Find where the given text appears and provide that cell's center as [x, y] coordinate. 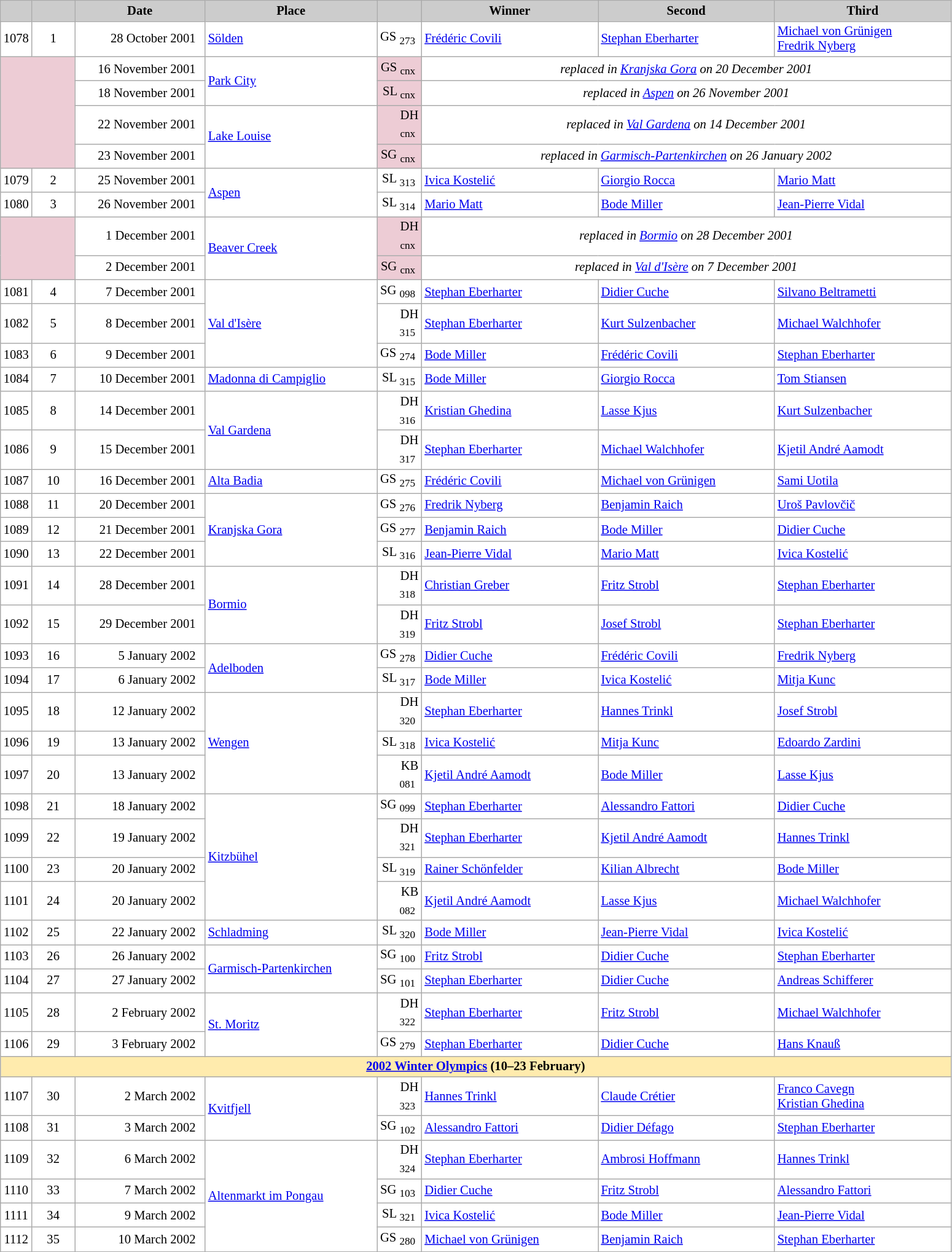
12 January 2002 [140, 711]
29 December 2001 [140, 624]
16 [53, 656]
26 [53, 956]
1094 [16, 679]
Winner [510, 10]
SG 102 [399, 1128]
DH 324 [399, 1159]
GS 274 [399, 355]
33 [53, 1191]
2 [53, 181]
1090 [16, 553]
SG 101 [399, 980]
14 December 2001 [140, 410]
19 January 2002 [140, 838]
DH 320 [399, 711]
Val d'Isère [291, 323]
13 [53, 553]
Place [291, 10]
7 March 2002 [140, 1191]
1086 [16, 450]
DH 315 [399, 323]
GS 278 [399, 656]
GS 277 [399, 530]
26 January 2002 [140, 956]
1079 [16, 181]
Val Gardena [291, 430]
17 [53, 679]
16 December 2001 [140, 480]
1103 [16, 956]
1100 [16, 869]
15 December 2001 [140, 450]
Alta Badia [291, 480]
9 [53, 450]
2 December 2001 [140, 268]
1101 [16, 901]
SL 315 [399, 378]
11 [53, 505]
1112 [16, 1238]
2 March 2002 [140, 1096]
Adelboden [291, 668]
Claude Crétier [687, 1096]
1099 [16, 838]
25 [53, 933]
SL 317 [399, 679]
SL 316 [399, 553]
DH 322 [399, 1012]
12 [53, 530]
SG 103 [399, 1191]
SL cnx [399, 92]
SL 318 [399, 743]
22 December 2001 [140, 553]
Kranjska Gora [291, 530]
4 [53, 291]
Sami Uotila [862, 480]
1093 [16, 656]
22 November 2001 [140, 124]
Ambrosi Hoffmann [687, 1159]
Kvitfjell [291, 1108]
Garmisch-Partenkirchen [291, 968]
19 [53, 743]
Lake Louise [291, 136]
Schladming [291, 933]
21 [53, 806]
DH 319 [399, 624]
1102 [16, 933]
1089 [16, 530]
DH 317 [399, 450]
1 [53, 39]
Didier Défago [687, 1128]
Silvano Beltrametti [862, 291]
1108 [16, 1128]
10 December 2001 [140, 378]
9 December 2001 [140, 355]
27 January 2002 [140, 980]
23 [53, 869]
replaced in Kranjska Gora on 20 December 2001 [686, 69]
Andreas Schifferer [862, 980]
St. Moritz [291, 1025]
Kilian Albrecht [687, 869]
GS 273 [399, 39]
2002 Winter Olympics (10–23 February) [475, 1066]
31 [53, 1128]
1106 [16, 1043]
Uroš Pavlovčič [862, 505]
DH 321 [399, 838]
22 January 2002 [140, 933]
1085 [16, 410]
1098 [16, 806]
1088 [16, 505]
5 January 2002 [140, 656]
KB 082 [399, 901]
Park City [291, 81]
28 [53, 1012]
Aspen [291, 193]
DH 323 [399, 1096]
Wengen [291, 743]
1105 [16, 1012]
GS 276 [399, 505]
Christian Greber [510, 585]
Third [862, 10]
SL 313 [399, 181]
DH 318 [399, 585]
SG 098 [399, 291]
3 March 2002 [140, 1128]
1081 [16, 291]
1104 [16, 980]
35 [53, 1238]
1107 [16, 1096]
9 March 2002 [140, 1215]
SG 099 [399, 806]
20 [53, 774]
23 November 2001 [140, 156]
Franco Cavegn Kristian Ghedina [862, 1096]
26 November 2001 [140, 204]
Hans Knauß [862, 1043]
18 [53, 711]
replaced in Val d'Isère on 7 December 2001 [686, 268]
KB 081 [399, 774]
32 [53, 1159]
1109 [16, 1159]
Sölden [291, 39]
1111 [16, 1215]
SL 321 [399, 1215]
1084 [16, 378]
8 [53, 410]
1083 [16, 355]
6 March 2002 [140, 1159]
1097 [16, 774]
5 [53, 323]
7 December 2001 [140, 291]
24 [53, 901]
Michael von Grünigen Fredrik Nyberg [862, 39]
28 December 2001 [140, 585]
DH 316 [399, 410]
6 January 2002 [140, 679]
replaced in Garmisch-Partenkirchen on 26 January 2002 [686, 156]
15 [53, 624]
1096 [16, 743]
1082 [16, 323]
16 November 2001 [140, 69]
replaced in Aspen on 26 November 2001 [686, 92]
3 February 2002 [140, 1043]
10 March 2002 [140, 1238]
1092 [16, 624]
8 December 2001 [140, 323]
Edoardo Zardini [862, 743]
Madonna di Campiglio [291, 378]
Second [687, 10]
1 December 2001 [140, 236]
20 December 2001 [140, 505]
Beaver Creek [291, 248]
2 February 2002 [140, 1012]
30 [53, 1096]
Kitzbühel [291, 857]
Altenmarkt im Pongau [291, 1195]
10 [53, 480]
22 [53, 838]
18 January 2002 [140, 806]
1091 [16, 585]
18 November 2001 [140, 92]
28 October 2001 [140, 39]
14 [53, 585]
Tom Stiansen [862, 378]
replaced in Bormio on 28 December 2001 [686, 236]
1110 [16, 1191]
34 [53, 1215]
1080 [16, 204]
6 [53, 355]
21 December 2001 [140, 530]
Date [140, 10]
Rainer Schönfelder [510, 869]
3 [53, 204]
27 [53, 980]
SL 320 [399, 933]
SG 100 [399, 956]
29 [53, 1043]
Kristian Ghedina [510, 410]
1087 [16, 480]
GS 279 [399, 1043]
Bormio [291, 604]
1078 [16, 39]
SL 319 [399, 869]
SL 314 [399, 204]
7 [53, 378]
GS 280 [399, 1238]
1095 [16, 711]
replaced in Val Gardena on 14 December 2001 [686, 124]
GS cnx [399, 69]
GS 275 [399, 480]
25 November 2001 [140, 181]
